Extract the [X, Y] coordinate from the center of the cell holding the provided text.  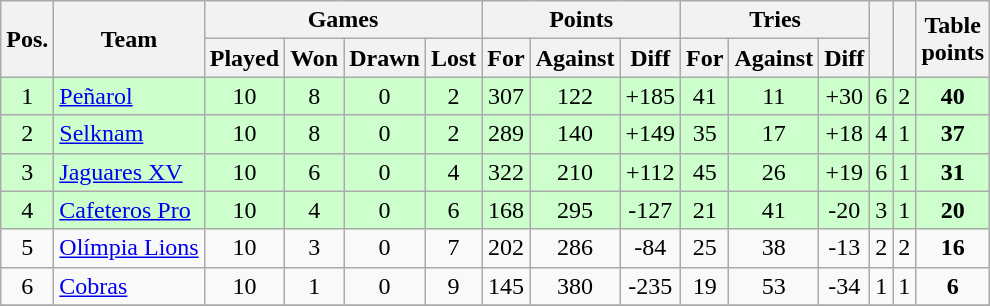
210 [575, 172]
40 [953, 96]
122 [575, 96]
Cafeteros Pro [129, 210]
322 [506, 172]
+185 [650, 96]
9 [453, 286]
-20 [844, 210]
45 [705, 172]
+149 [650, 134]
31 [953, 172]
26 [774, 172]
Tablepoints [953, 39]
19 [705, 286]
25 [705, 248]
380 [575, 286]
37 [953, 134]
Played [244, 58]
Olímpia Lions [129, 248]
+30 [844, 96]
202 [506, 248]
35 [705, 134]
-34 [844, 286]
Drawn [385, 58]
Selknam [129, 134]
168 [506, 210]
Won [314, 58]
Lost [453, 58]
145 [506, 286]
17 [774, 134]
Cobras [129, 286]
Jaguares XV [129, 172]
38 [774, 248]
+18 [844, 134]
-127 [650, 210]
-13 [844, 248]
-84 [650, 248]
Tries [776, 20]
140 [575, 134]
Points [582, 20]
5 [28, 248]
11 [774, 96]
Peñarol [129, 96]
+19 [844, 172]
Team [129, 39]
+112 [650, 172]
53 [774, 286]
Games [343, 20]
20 [953, 210]
16 [953, 248]
Pos. [28, 39]
21 [705, 210]
-235 [650, 286]
295 [575, 210]
307 [506, 96]
286 [575, 248]
289 [506, 134]
7 [453, 248]
